Return the [X, Y] coordinate for the center point of the cell that contains the specified text.  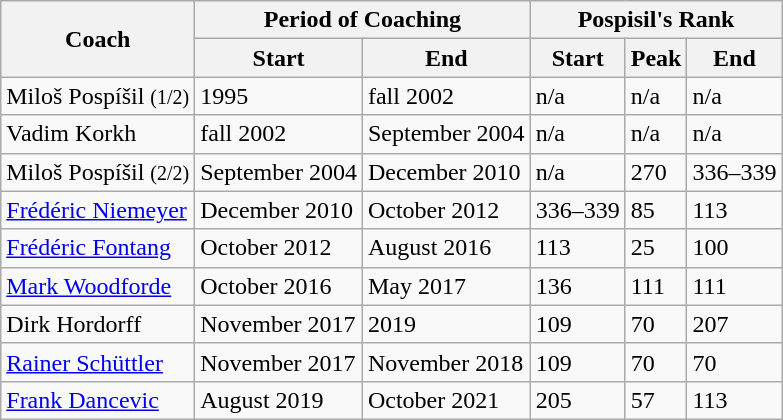
Miloš Pospíšil (2/2) [98, 172]
Miloš Pospíšil (1/2) [98, 96]
Frank Dancevic [98, 400]
October 2016 [279, 286]
136 [578, 286]
57 [656, 400]
May 2017 [446, 286]
Peak [656, 58]
Dirk Hordorff [98, 324]
85 [656, 210]
Coach [98, 39]
100 [734, 248]
August 2016 [446, 248]
Frédéric Fontang [98, 248]
Mark Woodforde [98, 286]
2019 [446, 324]
Frédéric Niemeyer [98, 210]
Pospisil's Rank [656, 20]
Period of Coaching [362, 20]
October 2021 [446, 400]
270 [656, 172]
Vadim Korkh [98, 134]
August 2019 [279, 400]
November 2018 [446, 362]
25 [656, 248]
205 [578, 400]
Rainer Schüttler [98, 362]
1995 [279, 96]
207 [734, 324]
